Search for the cell housing the specified text and yield its (X, Y) center coordinate. 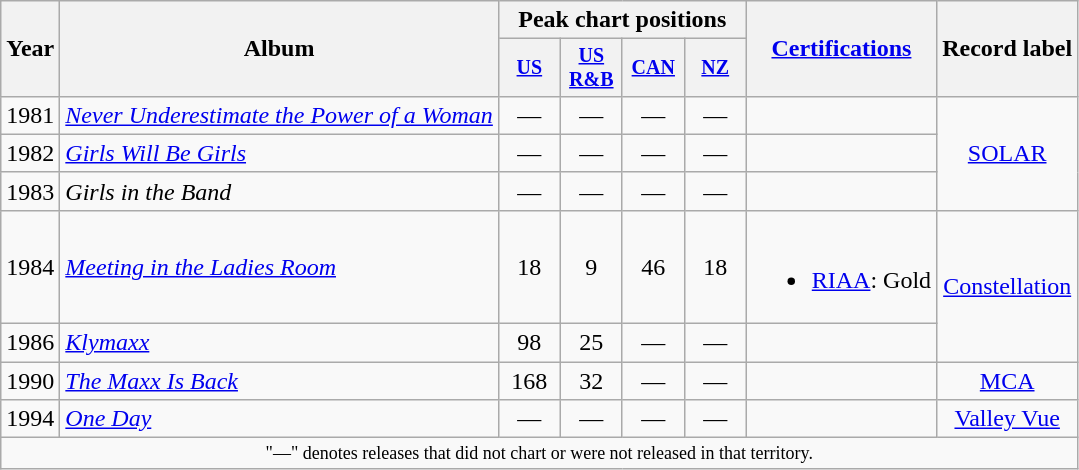
168 (529, 381)
Certifications (841, 49)
CAN (653, 68)
Constellation (1008, 286)
32 (591, 381)
NZ (715, 68)
Valley Vue (1008, 419)
The Maxx Is Back (280, 381)
RIAA: Gold (841, 266)
Meeting in the Ladies Room (280, 266)
"—" denotes releases that did not chart or were not released in that territory. (540, 454)
MCA (1008, 381)
1986 (30, 343)
1990 (30, 381)
Klymaxx (280, 343)
Girls Will Be Girls (280, 153)
1983 (30, 191)
Peak chart positions (622, 20)
Girls in the Band (280, 191)
Never Underestimate the Power of a Woman (280, 115)
1984 (30, 266)
1994 (30, 419)
USR&B (591, 68)
46 (653, 266)
98 (529, 343)
One Day (280, 419)
Album (280, 49)
SOLAR (1008, 153)
9 (591, 266)
Record label (1008, 49)
1981 (30, 115)
25 (591, 343)
1982 (30, 153)
Year (30, 49)
US (529, 68)
